Provide the (x, y) coordinate of the cell's center where the given text is located.  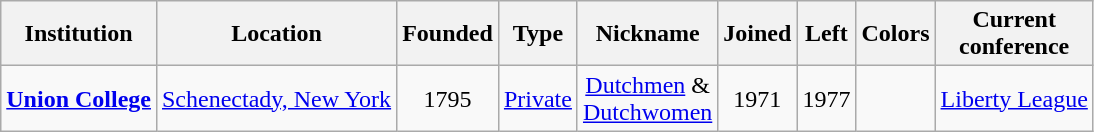
Dutchmen &Dutchwomen (647, 98)
Joined (758, 34)
Liberty League (1014, 98)
Location (276, 34)
Nickname (647, 34)
Schenectady, New York (276, 98)
Left (826, 34)
Colors (896, 34)
Institution (79, 34)
1971 (758, 98)
1977 (826, 98)
Union College (79, 98)
Founded (448, 34)
Private (538, 98)
Type (538, 34)
1795 (448, 98)
Currentconference (1014, 34)
